Locate the cell with the specified text and output its (X, Y) center coordinate. 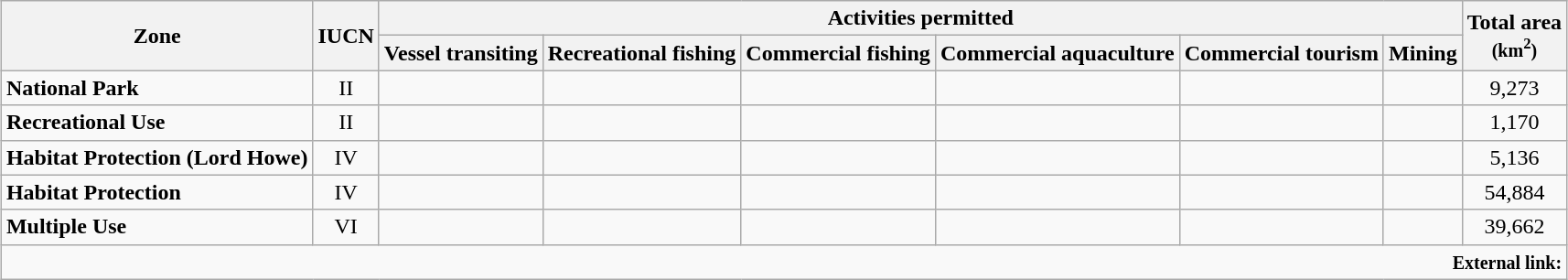
Commercial aquaculture (1058, 53)
Recreational Use (157, 123)
Zone (157, 36)
External link: (783, 262)
Recreational fishing (642, 53)
Commercial fishing (838, 53)
National Park (157, 88)
Habitat Protection (Lord Howe) (157, 157)
5,136 (1514, 157)
Commercial tourism (1281, 53)
VI (346, 227)
Vessel transiting (461, 53)
1,170 (1514, 123)
Multiple Use (157, 227)
9,273 (1514, 88)
54,884 (1514, 192)
Activities permitted (920, 18)
Total area(km2) (1514, 36)
IUCN (346, 36)
Mining (1423, 53)
Habitat Protection (157, 192)
39,662 (1514, 227)
